Pinpoint the cell where the given text exists, returning its (X, Y) midpoint coordinate. 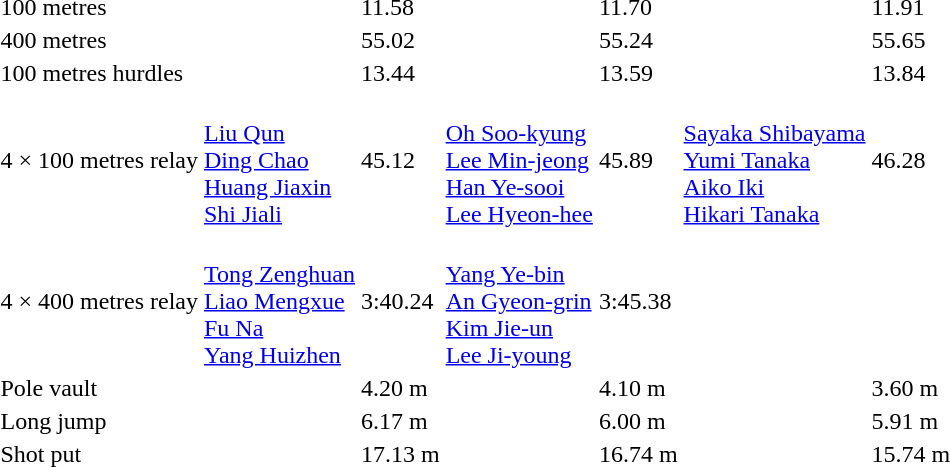
Oh Soo-kyungLee Min-jeongHan Ye-sooiLee Hyeon-hee (519, 160)
3:40.24 (400, 301)
55.24 (638, 40)
55.02 (400, 40)
13.59 (638, 73)
Liu QunDing ChaoHuang JiaxinShi Jiali (279, 160)
4.20 m (400, 388)
Sayaka ShibayamaYumi TanakaAiko IkiHikari Tanaka (774, 160)
6.00 m (638, 421)
Tong ZenghuanLiao MengxueFu NaYang Huizhen (279, 301)
4.10 m (638, 388)
13.44 (400, 73)
Yang Ye-binAn Gyeon-grinKim Jie-unLee Ji-young (519, 301)
45.12 (400, 160)
6.17 m (400, 421)
45.89 (638, 160)
3:45.38 (638, 301)
